Pinpoint the cell where the given text exists, returning its (X, Y) midpoint coordinate. 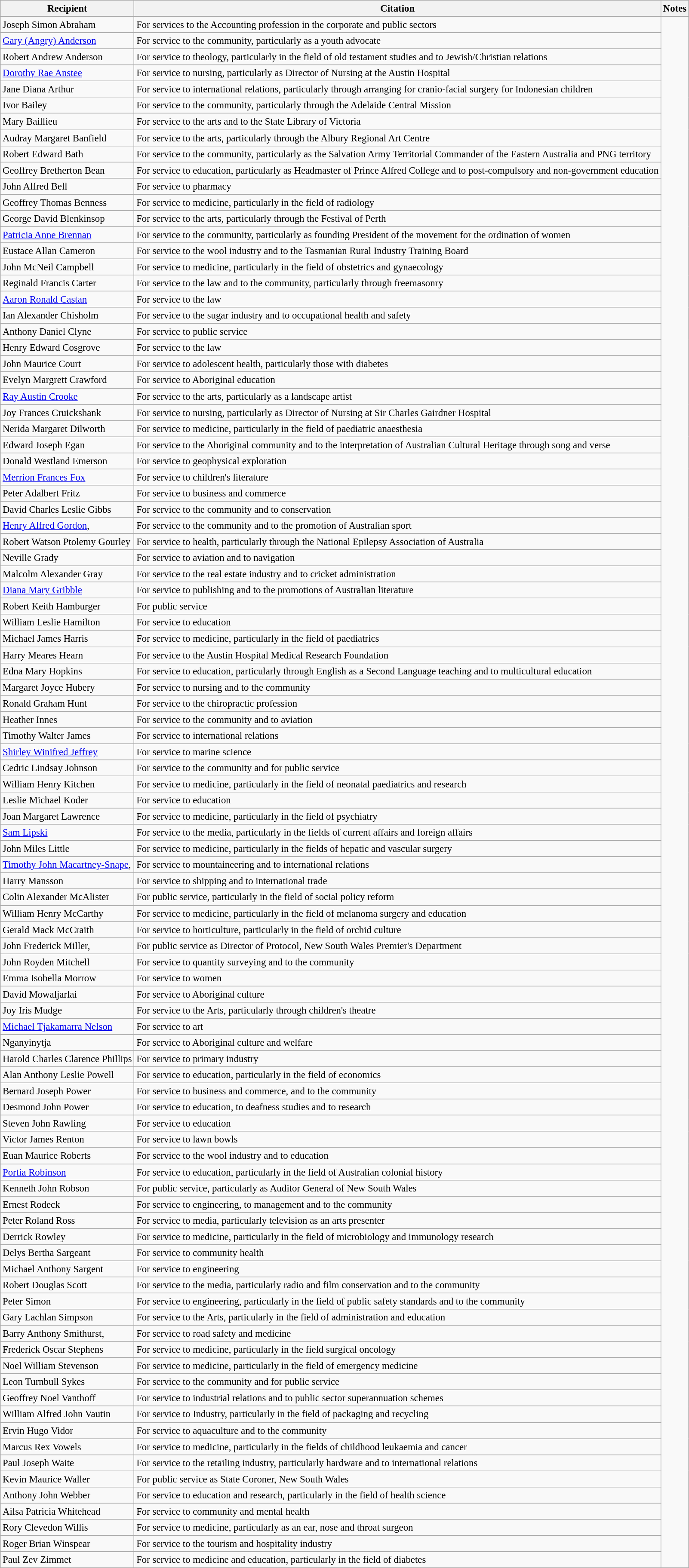
For service to education, particularly in the field of economics (397, 1075)
For service to aviation and to navigation (397, 558)
Marcus Rex Vowels (67, 1447)
Donald Westland Emerson (67, 461)
For service to geophysical exploration (397, 461)
For service to Aboriginal education (397, 380)
Notes (674, 9)
Eustace Allan Cameron (67, 251)
Alan Anthony Leslie Powell (67, 1075)
Patricia Anne Brennan (67, 235)
For service to nursing and to the community (397, 687)
Robert Edward Bath (67, 154)
Recipient (67, 9)
For service to medicine, particularly in the field of microbiology and immunology research (397, 1237)
For service to women (397, 978)
For service to medicine, particularly in the field of paediatrics (397, 639)
For service to medicine, particularly in the field of melanoma surgery and education (397, 913)
For service to the real estate industry and to cricket administration (397, 574)
Merrion Frances Fox (67, 477)
William Leslie Hamilton (67, 623)
For service to the arts, particularly through the Albury Regional Art Centre (397, 138)
For service to the community, particularly as a youth advocate (397, 41)
Joan Margaret Lawrence (67, 817)
For service to horticulture, particularly in the field of orchid culture (397, 930)
Portia Robinson (67, 1172)
Colin Alexander McAlister (67, 897)
For service to health, particularly through the National Epilepsy Association of Australia (397, 542)
For service to children's literature (397, 477)
For service to medicine, particularly in the field surgical oncology (397, 1350)
For service to community health (397, 1253)
For public service as State Coroner, New South Wales (397, 1479)
Ian Alexander Chisholm (67, 315)
John Royden Mitchell (67, 962)
Henry Edward Cosgrove (67, 348)
For service to the arts, particularly as a landscape artist (397, 396)
For service to shipping and to international trade (397, 881)
For service to Aboriginal culture (397, 994)
William Henry Kitchen (67, 784)
For service to road safety and medicine (397, 1334)
Gerald Mack McCraith (67, 930)
Harry Meares Hearn (67, 655)
Leon Turnbull Sykes (67, 1382)
John Alfred Bell (67, 186)
For service to engineering (397, 1269)
Victor James Renton (67, 1139)
Barry Anthony Smithurst, (67, 1334)
For service to industrial relations and to public sector superannuation schemes (397, 1398)
For service to medicine, particularly in the fields of hepatic and vascular surgery (397, 849)
Edna Mary Hopkins (67, 671)
For service to quantity surveying and to the community (397, 962)
For service to art (397, 1026)
Timothy John Macartney-Snape, (67, 865)
John Miles Little (67, 849)
Ivor Bailey (67, 105)
For service to the law and to the community, particularly through freemasonry (397, 283)
For service to engineering, particularly in the field of public safety standards and to the community (397, 1301)
Cedric Lindsay Johnson (67, 768)
For service to the tourism and hospitality industry (397, 1543)
For service to Aboriginal culture and welfare (397, 1043)
Leslie Michael Koder (67, 800)
Sam Lipski (67, 833)
Margaret Joyce Hubery (67, 687)
Joy Iris Mudge (67, 1011)
For service to the arts and to the State Library of Victoria (397, 122)
Ailsa Patricia Whitehead (67, 1511)
Jane Diana Arthur (67, 89)
For service to the wool industry and to education (397, 1156)
Emma Isobella Morrow (67, 978)
David Mowaljarlai (67, 994)
Euan Maurice Roberts (67, 1156)
For service to education, particularly in the field of Australian colonial history (397, 1172)
For service to the Arts, particularly through children's theatre (397, 1011)
For service to Industry, particularly in the field of packaging and recycling (397, 1415)
For service to adolescent health, particularly those with diabetes (397, 364)
For service to international relations, particularly through arranging for cranio-facial surgery for Indonesian children (397, 89)
Heather Innes (67, 720)
For service to medicine, particularly in the field of emergency medicine (397, 1366)
George David Blenkinsop (67, 219)
For service to the community, particularly through the Adelaide Central Mission (397, 105)
Anthony John Webber (67, 1495)
For service to publishing and to the promotions of Australian literature (397, 590)
Michael Anthony Sargent (67, 1269)
For service to the Aboriginal community and to the interpretation of Australian Cultural Heritage through song and verse (397, 445)
For service to education, to deafness studies and to research (397, 1107)
For service to medicine and education, particularly in the field of diabetes (397, 1560)
Michael James Harris (67, 639)
Henry Alfred Gordon, (67, 526)
Rory Clevedon Willis (67, 1528)
For service to education, particularly as Headmaster of Prince Alfred College and to post-compulsory and non-government education (397, 170)
Peter Simon (67, 1301)
For service to the community and to aviation (397, 720)
For service to business and commerce (397, 493)
William Alfred John Vautin (67, 1415)
Delys Bertha Sargeant (67, 1253)
For service to the wool industry and to the Tasmanian Rural Industry Training Board (397, 251)
Desmond John Power (67, 1107)
Robert Keith Hamburger (67, 606)
For service to nursing, particularly as Director of Nursing at the Austin Hospital (397, 73)
Gary Lachlan Simpson (67, 1317)
For service to medicine, particularly in the field of radiology (397, 202)
Joy Frances Cruickshank (67, 413)
For service to theology, particularly in the field of old testament studies and to Jewish/Christian relations (397, 57)
Bernard Joseph Power (67, 1091)
David Charles Leslie Gibbs (67, 509)
Ronald Graham Hunt (67, 703)
For service to engineering, to management and to the community (397, 1204)
Derrick Rowley (67, 1237)
For service to the sugar industry and to occupational health and safety (397, 315)
Joseph Simon Abraham (67, 25)
Malcolm Alexander Gray (67, 574)
Ray Austin Crooke (67, 396)
For service to aquaculture and to the community (397, 1430)
Citation (397, 9)
Frederick Oscar Stephens (67, 1350)
Geoffrey Bretherton Bean (67, 170)
Peter Adalbert Fritz (67, 493)
Timothy Walter James (67, 736)
For service to the arts, particularly through the Festival of Perth (397, 219)
Shirley Winifred Jeffrey (67, 752)
For public service as Director of Protocol, New South Wales Premier's Department (397, 946)
For service to education and research, particularly in the field of health science (397, 1495)
For service to the community and to the promotion of Australian sport (397, 526)
For service to the chiropractic profession (397, 703)
For service to marine science (397, 752)
For service to international relations (397, 736)
Neville Grady (67, 558)
Paul Zev Zimmet (67, 1560)
Evelyn Margrett Crawford (67, 380)
For public service, particularly in the field of social policy reform (397, 897)
Geoffrey Noel Vanthoff (67, 1398)
Noel William Stevenson (67, 1366)
Harry Mansson (67, 881)
Ervin Hugo Vidor (67, 1430)
For service to business and commerce, and to the community (397, 1091)
For services to the Accounting profession in the corporate and public sectors (397, 25)
For service to medicine, particularly in the field of psychiatry (397, 817)
For service to lawn bowls (397, 1139)
Michael Tjakamarra Nelson (67, 1026)
Roger Brian Winspear (67, 1543)
For service to public service (397, 332)
For public service, particularly as Auditor General of New South Wales (397, 1188)
Aaron Ronald Castan (67, 300)
William Henry McCarthy (67, 913)
Robert Watson Ptolemy Gourley (67, 542)
Paul Joseph Waite (67, 1463)
For service to the retailing industry, particularly hardware and to international relations (397, 1463)
For service to media, particularly television as an arts presenter (397, 1220)
Dorothy Rae Anstee (67, 73)
For service to medicine, particularly as an ear, nose and throat surgeon (397, 1528)
For service to community and mental health (397, 1511)
For service to mountaineering and to international relations (397, 865)
For public service (397, 606)
Diana Mary Gribble (67, 590)
Robert Andrew Anderson (67, 57)
Edward Joseph Egan (67, 445)
Harold Charles Clarence Phillips (67, 1059)
Reginald Francis Carter (67, 283)
Robert Douglas Scott (67, 1285)
Nganyinytja (67, 1043)
Gary (Angry) Anderson (67, 41)
For service to medicine, particularly in the field of obstetrics and gynaecology (397, 267)
Geoffrey Thomas Benness (67, 202)
John Maurice Court (67, 364)
Kevin Maurice Waller (67, 1479)
Steven John Rawling (67, 1124)
Peter Roland Ross (67, 1220)
Mary Baillieu (67, 122)
John Frederick Miller, (67, 946)
For service to the community, particularly as the Salvation Army Territorial Commander of the Eastern Australia and PNG territory (397, 154)
For service to medicine, particularly in the fields of childhood leukaemia and cancer (397, 1447)
Audray Margaret Banfield (67, 138)
For service to the Arts, particularly in the field of administration and education (397, 1317)
For service to pharmacy (397, 186)
Nerida Margaret Dilworth (67, 429)
For service to the community, particularly as founding President of the movement for the ordination of women (397, 235)
For service to medicine, particularly in the field of paediatric anaesthesia (397, 429)
Anthony Daniel Clyne (67, 332)
Kenneth John Robson (67, 1188)
For service to the community and to conservation (397, 509)
For service to the Austin Hospital Medical Research Foundation (397, 655)
Ernest Rodeck (67, 1204)
For service to the media, particularly radio and film conservation and to the community (397, 1285)
For service to medicine, particularly in the field of neonatal paediatrics and research (397, 784)
John McNeil Campbell (67, 267)
For service to primary industry (397, 1059)
For service to nursing, particularly as Director of Nursing at Sir Charles Gairdner Hospital (397, 413)
For service to education, particularly through English as a Second Language teaching and to multicultural education (397, 671)
For service to the media, particularly in the fields of current affairs and foreign affairs (397, 833)
